Detect which cell encompasses the target text, then output its [X, Y] center coordinate. 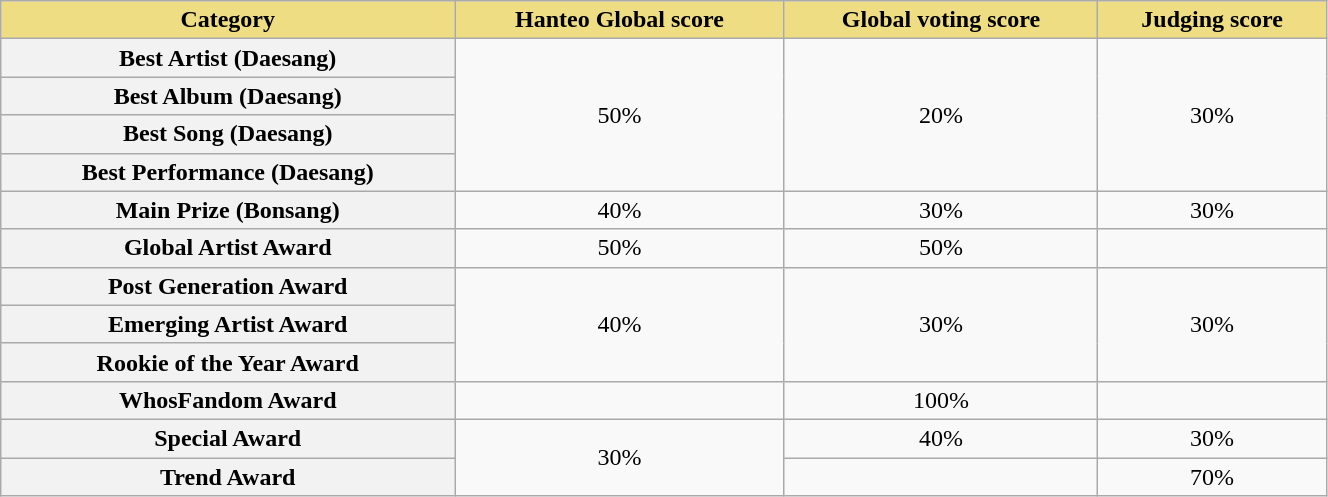
Best Album (Daesang) [228, 96]
Global Artist Award [228, 248]
70% [1212, 477]
Best Artist (Daesang) [228, 58]
100% [941, 400]
Trend Award [228, 477]
Main Prize (Bonsang) [228, 210]
Judging score [1212, 20]
Hanteo Global score [620, 20]
Emerging Artist Award [228, 324]
Special Award [228, 438]
Best Song (Daesang) [228, 134]
Category [228, 20]
20% [941, 115]
Best Performance (Daesang) [228, 172]
WhosFandom Award [228, 400]
Global voting score [941, 20]
Post Generation Award [228, 286]
Rookie of the Year Award [228, 362]
